For the text-containing cell, return its midpoint in (X, Y) coordinate format. 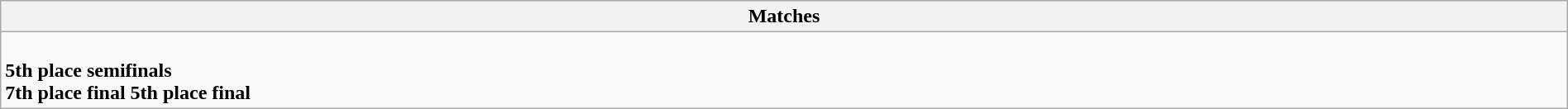
5th place semifinals 7th place final 5th place final (784, 70)
Matches (784, 17)
